Search for the cell housing the specified text and yield its [X, Y] center coordinate. 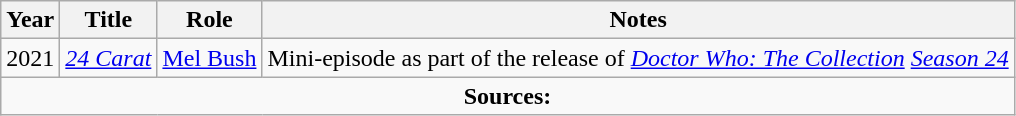
Role [210, 20]
Mini-episode as part of the release of Doctor Who: The Collection Season 24 [638, 58]
Sources: [508, 96]
2021 [30, 58]
Title [108, 20]
24 Carat [108, 58]
Notes [638, 20]
Year [30, 20]
Mel Bush [210, 58]
